Pinpoint the cell where the given text exists, returning its (X, Y) midpoint coordinate. 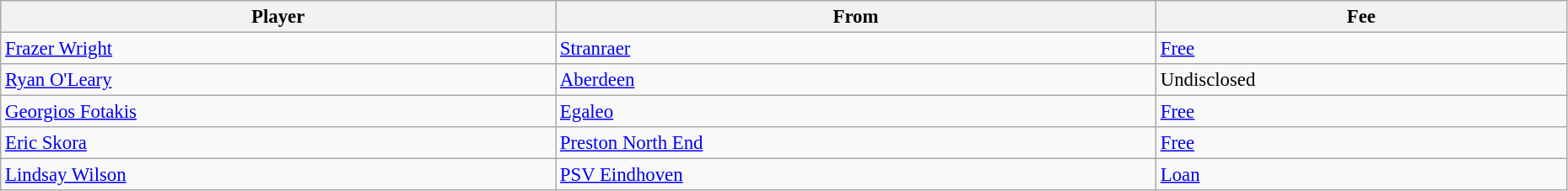
Loan (1361, 175)
Eric Skora (278, 143)
Undisclosed (1361, 80)
Georgios Fotakis (278, 112)
Frazer Wright (278, 49)
Lindsay Wilson (278, 175)
Ryan O'Leary (278, 80)
Aberdeen (856, 80)
Preston North End (856, 143)
Player (278, 17)
Egaleo (856, 112)
Fee (1361, 17)
From (856, 17)
Stranraer (856, 49)
PSV Eindhoven (856, 175)
